Return the (X, Y) coordinate for the center point of the cell that contains the specified text.  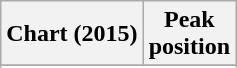
Chart (2015) (72, 34)
Peakposition (189, 34)
